Return the (x, y) coordinate for the center point of the cell that contains the specified text.  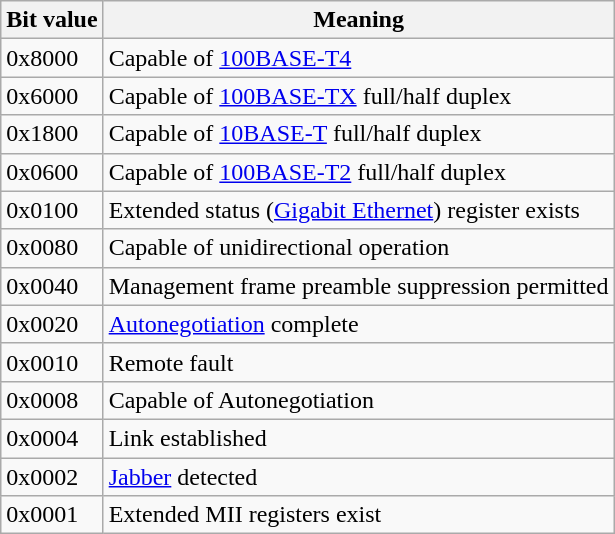
0x0080 (52, 248)
0x0040 (52, 286)
0x0004 (52, 438)
Remote fault (358, 362)
0x8000 (52, 58)
0x1800 (52, 134)
Capable of Autonegotiation (358, 400)
Bit value (52, 20)
Autonegotiation complete (358, 324)
0x0020 (52, 324)
Capable of unidirectional operation (358, 248)
Capable of 10BASE-T full/half duplex (358, 134)
0x0002 (52, 477)
0x0600 (52, 172)
Meaning (358, 20)
Capable of 100BASE-TX full/half duplex (358, 96)
0x0001 (52, 515)
Management frame preamble suppression permitted (358, 286)
0x6000 (52, 96)
Extended status (Gigabit Ethernet) register exists (358, 210)
0x0008 (52, 400)
Capable of 100BASE-T2 full/half duplex (358, 172)
Capable of 100BASE-T4 (358, 58)
Jabber detected (358, 477)
Link established (358, 438)
0x0100 (52, 210)
Extended MII registers exist (358, 515)
0x0010 (52, 362)
